Scan for the cell matching the given text and deliver its (x, y) coordinate at center. 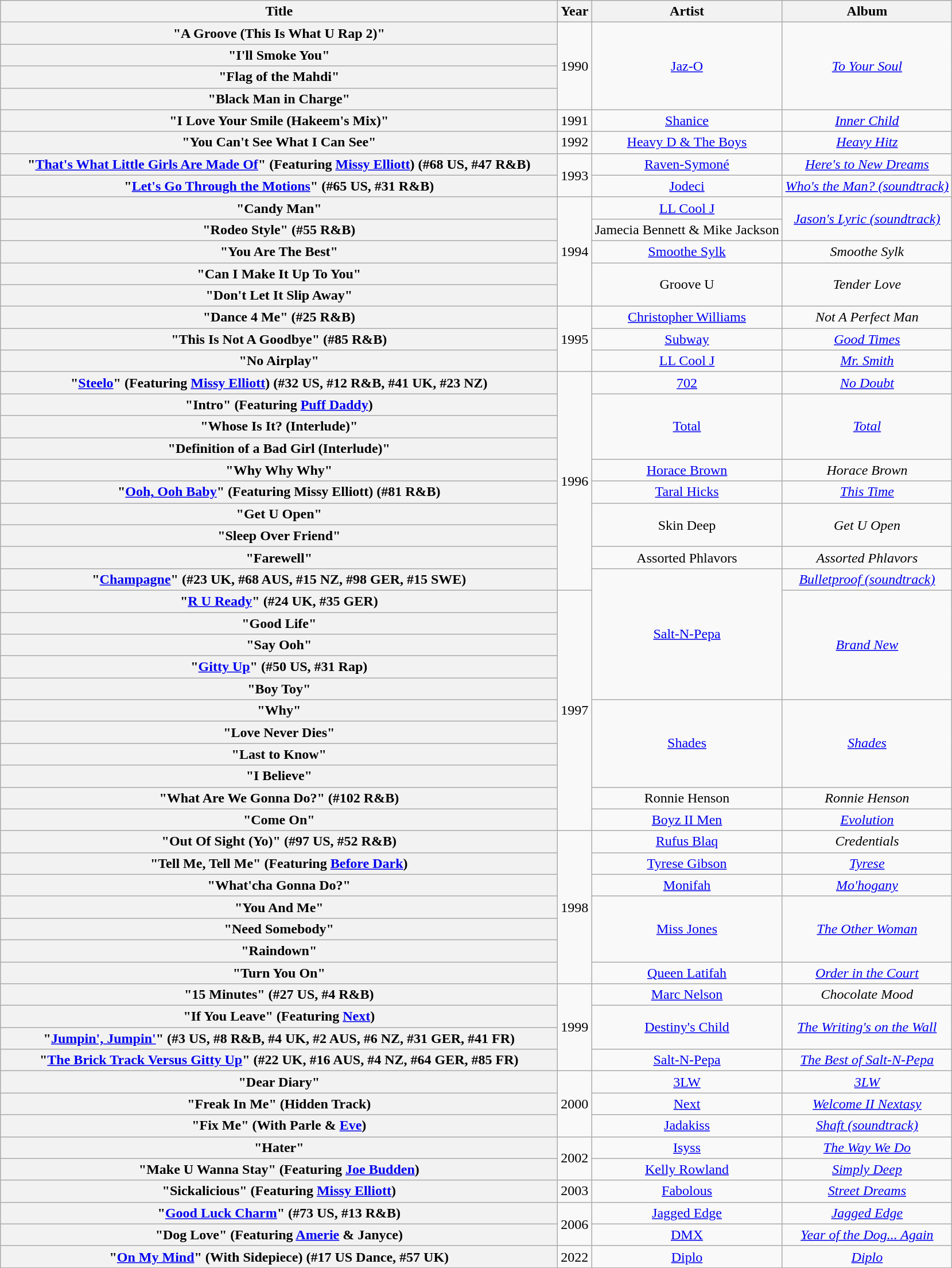
"Tell Me, Tell Me" (Featuring Before Dark) (279, 863)
702 (687, 383)
Simply Deep (866, 1169)
"Black Man in Charge" (279, 99)
Kelly Rowland (687, 1169)
Good Times (866, 339)
Monifah (687, 885)
Queen Latifah (687, 973)
Tyrese (866, 863)
Jason's Lyric (soundtrack) (866, 219)
Title (279, 11)
"I Believe" (279, 776)
"Turn You On" (279, 973)
Here's to New Dreams (866, 164)
"Gitty Up" (#50 US, #31 Rap) (279, 667)
Bulletproof (soundtrack) (866, 579)
The Other Woman (866, 929)
2000 (575, 1104)
"Sickalicious" (Featuring Missy Elliott) (279, 1191)
Jaz-O (687, 66)
Chocolate Mood (866, 995)
Destiny's Child (687, 1027)
"Why" (279, 711)
Rufus Blaq (687, 842)
"Need Somebody" (279, 929)
"I Love Your Smile (Hakeem's Mix)" (279, 121)
The Way We Do (866, 1147)
Jadakiss (687, 1126)
"Steelo" (Featuring Missy Elliott) (#32 US, #12 R&B, #41 UK, #23 NZ) (279, 383)
"On My Mind" (With Sidepiece) (#17 US Dance, #57 UK) (279, 1257)
"I'll Smoke You" (279, 55)
Brand New (866, 645)
Not A Perfect Man (866, 317)
1990 (575, 66)
Subway (687, 339)
Get U Open (866, 525)
1999 (575, 1027)
1991 (575, 121)
Jodeci (687, 186)
Jamecia Bennett & Mike Jackson (687, 230)
Street Dreams (866, 1191)
"Good Life" (279, 623)
"Champagne" (#23 UK, #68 AUS, #15 NZ, #98 GER, #15 SWE) (279, 579)
"What'cha Gonna Do?" (279, 885)
"Hater" (279, 1147)
1993 (575, 175)
Welcome II Nextasy (866, 1104)
Taral Hicks (687, 492)
2002 (575, 1158)
Next (687, 1104)
Miss Jones (687, 929)
Year (575, 11)
"You And Me" (279, 907)
"Don't Let It Slip Away" (279, 296)
Album (866, 11)
"Definition of a Bad Girl (Interlude)" (279, 448)
Tender Love (866, 285)
"R U Ready" (#24 UK, #35 GER) (279, 601)
"You Are The Best" (279, 251)
Isyss (687, 1147)
2003 (575, 1191)
"Sleep Over Friend" (279, 536)
"Let's Go Through the Motions" (#65 US, #31 R&B) (279, 186)
1998 (575, 907)
"Raindown" (279, 951)
Order in the Court (866, 973)
"The Brick Track Versus Gitty Up" (#22 UK, #16 AUS, #4 NZ, #64 GER, #85 FR) (279, 1060)
"Get U Open" (279, 514)
The Best of Salt-N-Pepa (866, 1060)
"Fix Me" (With Parle & Eve) (279, 1126)
1992 (575, 142)
Boyz II Men (687, 820)
"No Airplay" (279, 361)
"A Groove (This Is What U Rap 2)" (279, 33)
Raven-Symoné (687, 164)
"Dog Love" (Featuring Amerie & Janyce) (279, 1235)
"Say Ooh" (279, 645)
"Jumpin', Jumpin'" (#3 US, #8 R&B, #4 UK, #2 AUS, #6 NZ, #31 GER, #41 FR) (279, 1038)
Skin Deep (687, 525)
DMX (687, 1235)
Evolution (866, 820)
1995 (575, 339)
"Love Never Dies" (279, 732)
"Out Of Sight (Yo)" (#97 US, #52 R&B) (279, 842)
2006 (575, 1224)
"If You Leave" (Featuring Next) (279, 1017)
"Dear Diary" (279, 1082)
Tyrese Gibson (687, 863)
Heavy D & The Boys (687, 142)
"Come On" (279, 820)
2022 (575, 1257)
No Doubt (866, 383)
The Writing's on the Wall (866, 1027)
This Time (866, 492)
"Dance 4 Me" (#25 R&B) (279, 317)
"Rodeo Style" (#55 R&B) (279, 230)
Fabolous (687, 1191)
"What Are We Gonna Do?" (#102 R&B) (279, 798)
Mr. Smith (866, 361)
"You Can't See What I Can See" (279, 142)
"Flag of the Mahdi" (279, 77)
1997 (575, 711)
"Can I Make It Up To You" (279, 274)
1994 (575, 251)
"Whose Is It? (Interlude)" (279, 426)
Credentials (866, 842)
"This Is Not A Goodbye" (#85 R&B) (279, 339)
Shaft (soundtrack) (866, 1126)
Inner Child (866, 121)
1996 (575, 481)
Heavy Hitz (866, 142)
Marc Nelson (687, 995)
Artist (687, 11)
Groove U (687, 285)
Shanice (687, 121)
"15 Minutes" (#27 US, #4 R&B) (279, 995)
"That's What Little Girls Are Made Of" (Featuring Missy Elliott) (#68 US, #47 R&B) (279, 164)
"Boy Toy" (279, 689)
"Why Why Why" (279, 470)
"Intro" (Featuring Puff Daddy) (279, 405)
"Good Luck Charm" (#73 US, #13 R&B) (279, 1213)
Mo'hogany (866, 885)
"Make U Wanna Stay" (Featuring Joe Budden) (279, 1169)
Year of the Dog... Again (866, 1235)
"Last to Know" (279, 754)
"Ooh, Ooh Baby" (Featuring Missy Elliott) (#81 R&B) (279, 492)
"Freak In Me" (Hidden Track) (279, 1104)
Who's the Man? (soundtrack) (866, 186)
"Farewell" (279, 557)
"Candy Man" (279, 208)
To Your Soul (866, 66)
Christopher Williams (687, 317)
